Return the (x, y) coordinate for the center point of the cell that contains the specified text.  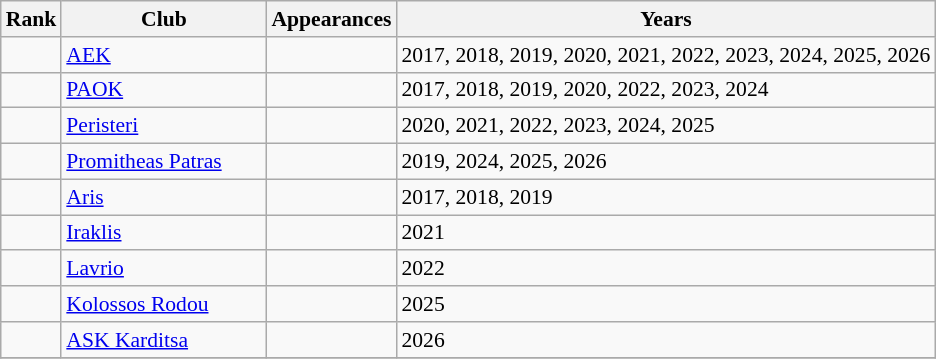
Iraklis (164, 233)
2017, 2018, 2019, 2020, 2022, 2023, 2024 (666, 90)
2017, 2018, 2019, 2020, 2021, 2022, 2023, 2024, 2025, 2026 (666, 55)
ASK Karditsa (164, 340)
2017, 2018, 2019 (666, 197)
2022 (666, 269)
2026 (666, 340)
Lavrio (164, 269)
PAOK (164, 90)
Rank (32, 19)
Club (164, 19)
Years (666, 19)
Peristeri (164, 126)
2019, 2024, 2025, 2026 (666, 162)
Appearances (331, 19)
Kolossos Rodou (164, 304)
Promitheas Patras (164, 162)
2021 (666, 233)
AEK (164, 55)
2025 (666, 304)
2020, 2021, 2022, 2023, 2024, 2025 (666, 126)
Aris (164, 197)
